Search for the cell housing the specified text and yield its (x, y) center coordinate. 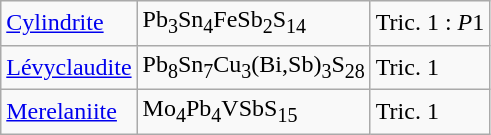
Merelaniite (69, 111)
Lévyclaudite (69, 67)
Tric. 1 : P1 (430, 23)
Mo4Pb4VSbS15 (254, 111)
Pb3Sn4FeSb2S14 (254, 23)
Pb8Sn7Cu3(Bi,Sb)3S28 (254, 67)
Cylindrite (69, 23)
